Output the [X, Y] coordinate of the center of the cell containing the given text.  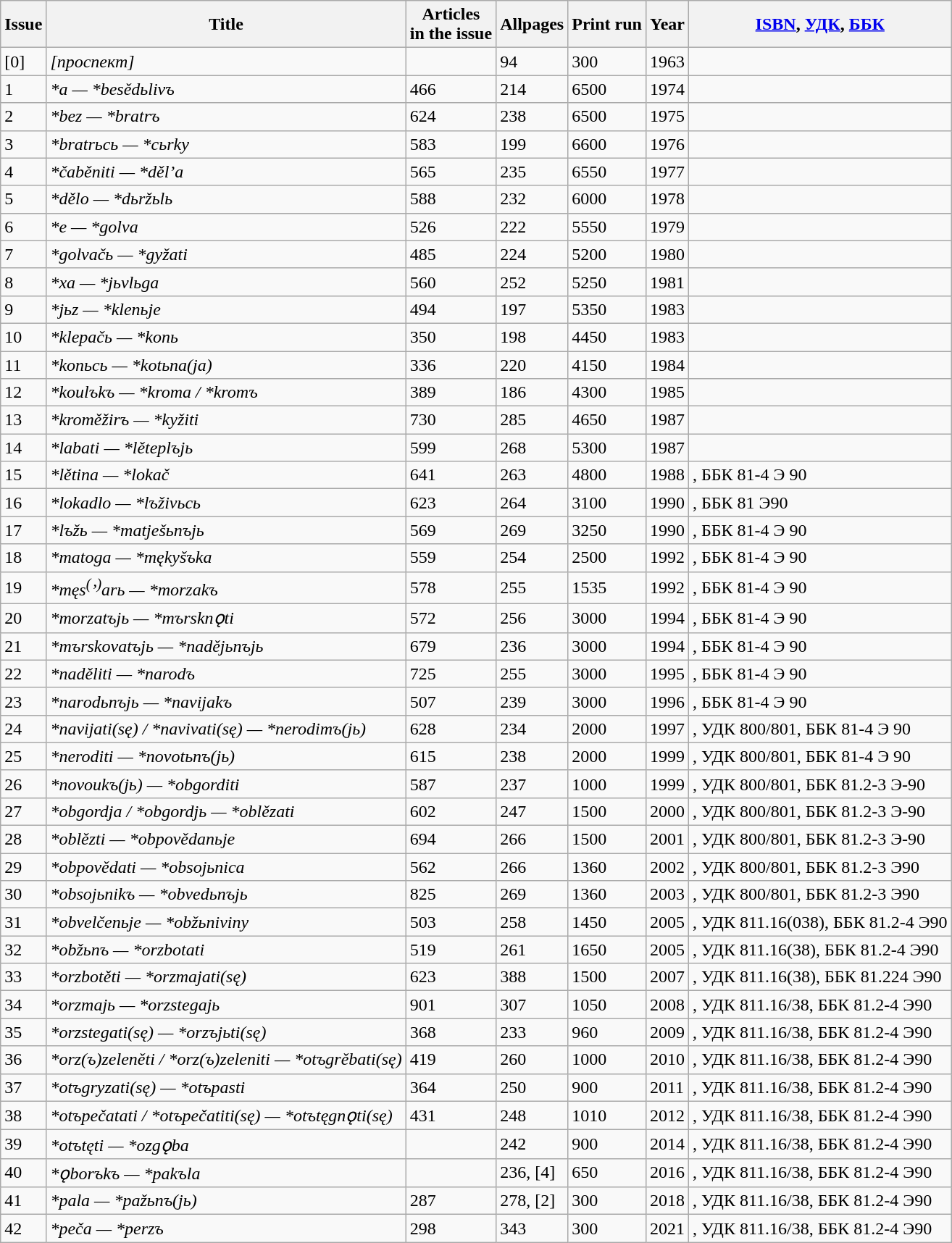
13 [23, 420]
650 [607, 1173]
562 [451, 867]
197 [532, 309]
2018 [667, 1201]
*ǫborъkъ — *pakъla [226, 1173]
2003 [667, 895]
730 [451, 420]
*orzstegati(sę) — *orzъjьti(sę) [226, 1032]
6600 [607, 144]
224 [532, 254]
234 [532, 729]
559 [451, 558]
1535 [607, 588]
350 [451, 337]
35 [23, 1032]
1979 [667, 227]
960 [607, 1032]
*męs(’)arь — *morzakъ [226, 588]
526 [451, 227]
31 [23, 922]
587 [451, 784]
5300 [607, 448]
, УДК 811.16(38), ББК 81.2-4 Э90 [820, 950]
2002 [667, 867]
*klepačь — *konь [226, 337]
38 [23, 1116]
725 [451, 674]
4650 [607, 420]
Print run [607, 25]
[проспект] [226, 62]
1997 [667, 729]
1050 [607, 1005]
ISBN, УДК, ББК [820, 25]
1985 [667, 393]
1977 [667, 172]
250 [532, 1087]
1 [23, 89]
*obžьnъ — *orzbotati [226, 950]
599 [451, 448]
602 [451, 811]
222 [532, 227]
2009 [667, 1032]
*navijati(sę) / *navivati(sę) — *nerodimъ(jь) [226, 729]
260 [532, 1060]
6000 [607, 199]
4300 [607, 393]
*čaběniti — *děl’a [226, 172]
Issue [23, 25]
*bez — *bratrъ [226, 117]
6550 [607, 172]
569 [451, 530]
*konьсь — *kotьna(ja) [226, 364]
285 [532, 420]
1995 [667, 674]
368 [451, 1032]
*pala — *pažьnъ(jь) [226, 1201]
364 [451, 1087]
*golvačь — *gyžati [226, 254]
*koulъkъ — *kroma / *kromъ [226, 393]
*matoga — *mękyšъka [226, 558]
2 [23, 117]
198 [532, 337]
19 [23, 588]
11 [23, 364]
*jьz — *klenьje [226, 309]
*obpovědati — *obsojьnica [226, 867]
10 [23, 337]
5550 [607, 227]
1976 [667, 144]
494 [451, 309]
20 [23, 619]
5200 [607, 254]
583 [451, 144]
28 [23, 840]
4450 [607, 337]
27 [23, 811]
1450 [607, 922]
287 [451, 1201]
*obvelčenьje — *obžьniviny [226, 922]
*bratrьсь — *cьrky [226, 144]
1650 [607, 950]
466 [451, 89]
236, [4] [532, 1173]
[0] [23, 62]
4800 [607, 475]
1984 [667, 364]
*lětina — *lokač [226, 475]
*xa — *jьvlьga [226, 282]
32 [23, 950]
21 [23, 646]
389 [451, 393]
199 [532, 144]
*obsojьnikъ — *obvedьnъjь [226, 895]
40 [23, 1173]
268 [532, 448]
*lъžь — *matješьnъjь [226, 530]
, УДК 811.16(038), ББК 81.2-4 Э90 [820, 922]
41 [23, 1201]
2011 [667, 1087]
220 [532, 364]
679 [451, 646]
2012 [667, 1116]
5350 [607, 309]
4 [23, 172]
256 [532, 619]
*orzmajь — *orzstegajь [226, 1005]
34 [23, 1005]
*morzatъjь — *mъrsknǫti [226, 619]
278, [2] [532, 1201]
214 [532, 89]
1988 [667, 475]
578 [451, 588]
1010 [607, 1116]
3250 [607, 530]
2016 [667, 1173]
628 [451, 729]
588 [451, 199]
94 [532, 62]
16 [23, 503]
336 [451, 364]
2007 [667, 977]
1996 [667, 701]
*obgordja / *obgordjь — *oblězati [226, 811]
2010 [667, 1060]
*mъrskovatъjь — *nadějьnъjь [226, 646]
233 [532, 1032]
258 [532, 922]
*orz(ъ)zeleněti / *orz(ъ)zeleniti — *otъgrěbati(sę) [226, 1060]
Year [667, 25]
1978 [667, 199]
18 [23, 558]
*nаrоdьnъjь — *nаvijаkъ [226, 701]
237 [532, 784]
14 [23, 448]
254 [532, 558]
33 [23, 977]
186 [532, 393]
232 [532, 199]
25 [23, 756]
248 [532, 1116]
572 [451, 619]
*novoukъ(jь) — *obgorditi [226, 784]
565 [451, 172]
*a — *besědьlivъ [226, 89]
*neroditi — *novotьnъ(jь) [226, 756]
694 [451, 840]
2014 [667, 1144]
*otъpečatati / *otъpečatiti(sę) — *otъtęgnǫti(sę) [226, 1116]
263 [532, 475]
252 [532, 282]
298 [451, 1229]
*e — *golva [226, 227]
615 [451, 756]
419 [451, 1060]
1963 [667, 62]
431 [451, 1116]
307 [532, 1005]
388 [532, 977]
*kroměžirъ — *kyžiti [226, 420]
7 [23, 254]
2001 [667, 840]
36 [23, 1060]
3 [23, 144]
503 [451, 922]
4150 [607, 364]
2008 [667, 1005]
23 [23, 701]
15 [23, 475]
17 [23, 530]
560 [451, 282]
37 [23, 1087]
22 [23, 674]
247 [532, 811]
12 [23, 393]
6 [23, 227]
39 [23, 1144]
*orzbotěti — *orzmajati(sę) [226, 977]
239 [532, 701]
3100 [607, 503]
*naděliti — *narodъ [226, 674]
507 [451, 701]
30 [23, 895]
624 [451, 117]
242 [532, 1144]
264 [532, 503]
26 [23, 784]
, ББК 81 Э90 [820, 503]
235 [532, 172]
1974 [667, 89]
24 [23, 729]
8 [23, 282]
*lokadlo — *lъživьсь [226, 503]
2021 [667, 1229]
Allpages [532, 25]
1980 [667, 254]
261 [532, 950]
901 [451, 1005]
1975 [667, 117]
519 [451, 950]
*otъgryzati(sę) — *otъpasti [226, 1087]
42 [23, 1229]
9 [23, 309]
485 [451, 254]
, УДК 811.16(38), ББК 81.224 Э90 [820, 977]
Articles in the issue [451, 25]
2500 [607, 558]
*peča — *реrzъ [226, 1229]
343 [532, 1229]
*oblězti — *obpovědanьje [226, 840]
*labati — *lěteplъjь [226, 448]
825 [451, 895]
641 [451, 475]
236 [532, 646]
Title [226, 25]
5 [23, 199]
*otъtęti — *ozgǫba [226, 1144]
29 [23, 867]
*dělo — *dьržьlь [226, 199]
1981 [667, 282]
5250 [607, 282]
